Locate the cell with the specified text and output its [x, y] center coordinate. 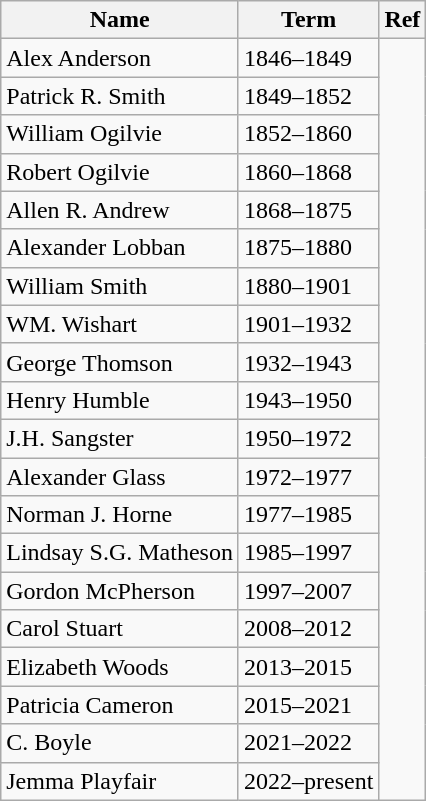
2022–present [308, 781]
Ref [402, 20]
Allen R. Andrew [120, 210]
Gordon McPherson [120, 591]
1860–1868 [308, 172]
Patricia Cameron [120, 705]
1868–1875 [308, 210]
1977–1985 [308, 515]
Patrick R. Smith [120, 96]
1985–1997 [308, 553]
Carol Stuart [120, 629]
2021–2022 [308, 743]
1849–1852 [308, 96]
Term [308, 20]
C. Boyle [120, 743]
J.H. Sangster [120, 438]
Henry Humble [120, 400]
Lindsay S.G. Matheson [120, 553]
George Thomson [120, 362]
2008–2012 [308, 629]
Alex Anderson [120, 58]
1846–1849 [308, 58]
Robert Ogilvie [120, 172]
1901–1932 [308, 324]
2015–2021 [308, 705]
1997–2007 [308, 591]
1932–1943 [308, 362]
2013–2015 [308, 667]
Name [120, 20]
1852–1860 [308, 134]
WM. Wishart [120, 324]
William Smith [120, 286]
1972–1977 [308, 477]
Elizabeth Woods [120, 667]
1875–1880 [308, 248]
Jemma Playfair [120, 781]
Norman J. Horne [120, 515]
William Ogilvie [120, 134]
Alexander Glass [120, 477]
1943–1950 [308, 400]
Alexander Lobban [120, 248]
1880–1901 [308, 286]
1950–1972 [308, 438]
